Return (X, Y) of the center of cell containing provided text 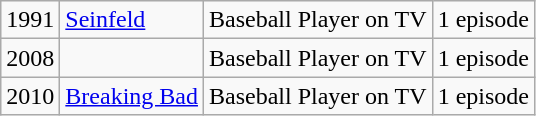
Seinfeld (132, 20)
1991 (30, 20)
2008 (30, 58)
2010 (30, 96)
Breaking Bad (132, 96)
